Detect which cell encompasses the target text, then output its [X, Y] center coordinate. 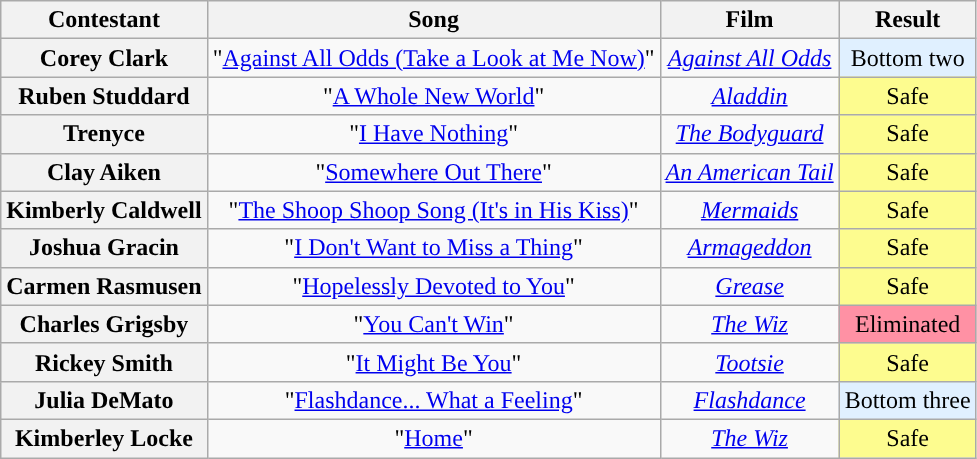
Armageddon [750, 248]
Aladdin [750, 96]
Bottom two [908, 58]
Corey Clark [104, 58]
Bottom three [908, 400]
Clay Aiken [104, 172]
Against All Odds [750, 58]
"You Can't Win" [434, 324]
Rickey Smith [104, 362]
Joshua Gracin [104, 248]
The Bodyguard [750, 134]
Mermaids [750, 210]
Song [434, 20]
"Home" [434, 438]
"A Whole New World" [434, 96]
"Somewhere Out There" [434, 172]
Charles Grigsby [104, 324]
"I Don't Want to Miss a Thing" [434, 248]
Grease [750, 286]
"Flashdance... What a Feeling" [434, 400]
"Against All Odds (Take a Look at Me Now)" [434, 58]
Julia DeMato [104, 400]
"The Shoop Shoop Song (It's in His Kiss)" [434, 210]
Carmen Rasmusen [104, 286]
Result [908, 20]
Ruben Studdard [104, 96]
An American Tail [750, 172]
Kimberley Locke [104, 438]
Trenyce [104, 134]
Flashdance [750, 400]
Eliminated [908, 324]
Contestant [104, 20]
"It Might Be You" [434, 362]
"Hopelessly Devoted to You" [434, 286]
Film [750, 20]
"I Have Nothing" [434, 134]
Tootsie [750, 362]
Kimberly Caldwell [104, 210]
